Provide the (x, y) coordinate of the cell's center where the given text is located.  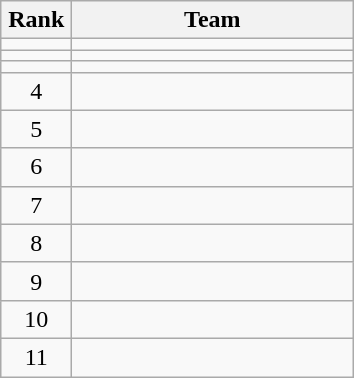
9 (36, 281)
6 (36, 167)
11 (36, 357)
4 (36, 91)
Team (212, 20)
Rank (36, 20)
10 (36, 319)
8 (36, 243)
7 (36, 205)
5 (36, 129)
